Return [x, y] of the center of cell containing provided text 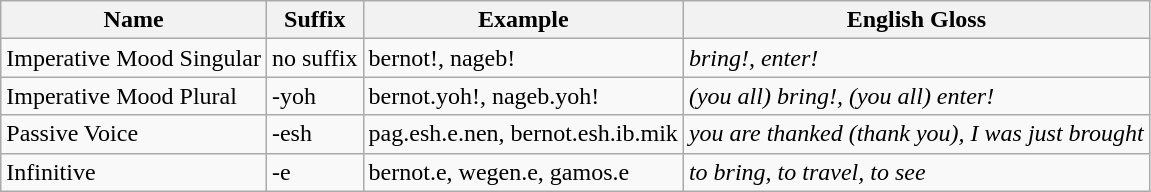
bring!, enter! [916, 58]
(you all) bring!, (you all) enter! [916, 96]
English Gloss [916, 20]
Example [523, 20]
bernot.e, wegen.e, gamos.e [523, 172]
-yoh [314, 96]
to bring, to travel, to see [916, 172]
Imperative Mood Plural [134, 96]
Passive Voice [134, 134]
-esh [314, 134]
Name [134, 20]
pag.esh.e.nen, bernot.esh.ib.mik [523, 134]
bernot.yoh!, nageb.yoh! [523, 96]
no suffix [314, 58]
you are thanked (thank you), I was just brought [916, 134]
-e [314, 172]
bernot!, nageb! [523, 58]
Imperative Mood Singular [134, 58]
Infinitive [134, 172]
Suffix [314, 20]
